Locate the cell with the specified text and output its [X, Y] center coordinate. 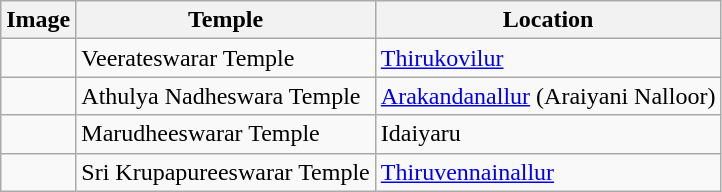
Marudheeswarar Temple [226, 134]
Image [38, 20]
Thirukovilur [548, 58]
Arakandanallur (Araiyani Nalloor) [548, 96]
Location [548, 20]
Idaiyaru [548, 134]
Veerateswarar Temple [226, 58]
Thiruvennainallur [548, 172]
Sri Krupapureeswarar Temple [226, 172]
Temple [226, 20]
Athulya Nadheswara Temple [226, 96]
